Detect which cell encompasses the target text, then output its [x, y] center coordinate. 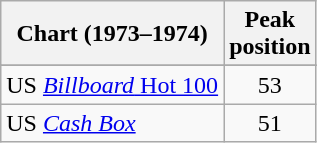
US Billboard Hot 100 [112, 85]
53 [270, 85]
US Cash Box [112, 123]
Chart (1973–1974) [112, 34]
51 [270, 123]
Peakposition [270, 34]
